For the text-containing cell, return its midpoint in [X, Y] coordinate format. 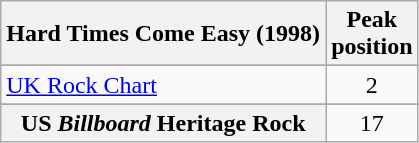
17 [372, 123]
Hard Times Come Easy (1998) [164, 34]
US Billboard Heritage Rock [164, 123]
2 [372, 85]
UK Rock Chart [164, 85]
Peakposition [372, 34]
